Scan for the cell matching the given text and deliver its (x, y) coordinate at center. 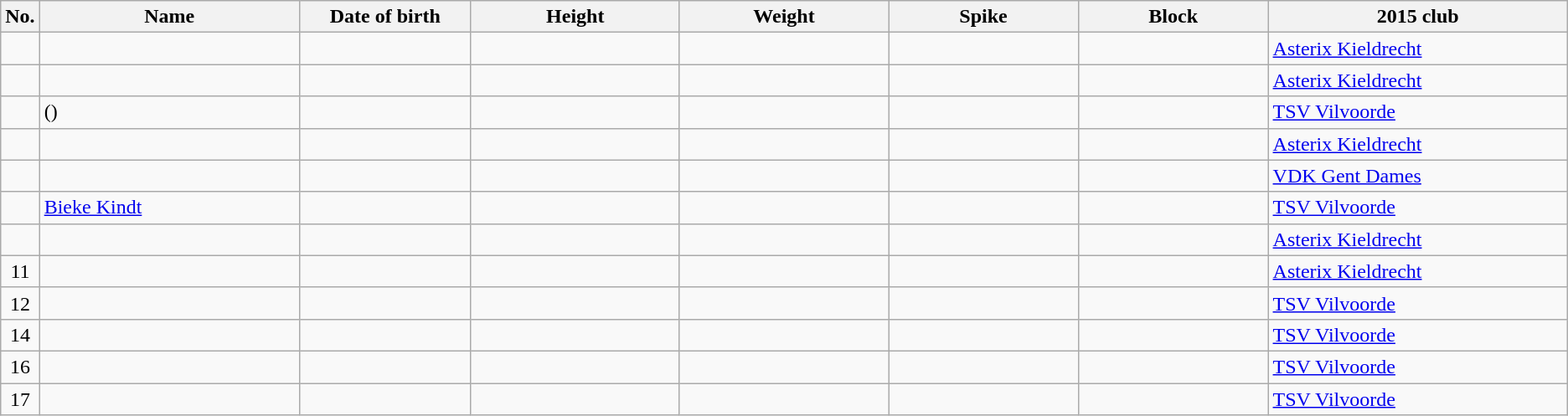
Block (1173, 17)
Weight (784, 17)
Spike (983, 17)
2015 club (1417, 17)
11 (20, 271)
No. (20, 17)
VDK Gent Dames (1417, 176)
Date of birth (385, 17)
12 (20, 303)
Height (575, 17)
17 (20, 399)
Bieke Kindt (169, 208)
14 (20, 335)
16 (20, 367)
Name (169, 17)
() (169, 112)
